Locate the cell with the specified text and output its [X, Y] center coordinate. 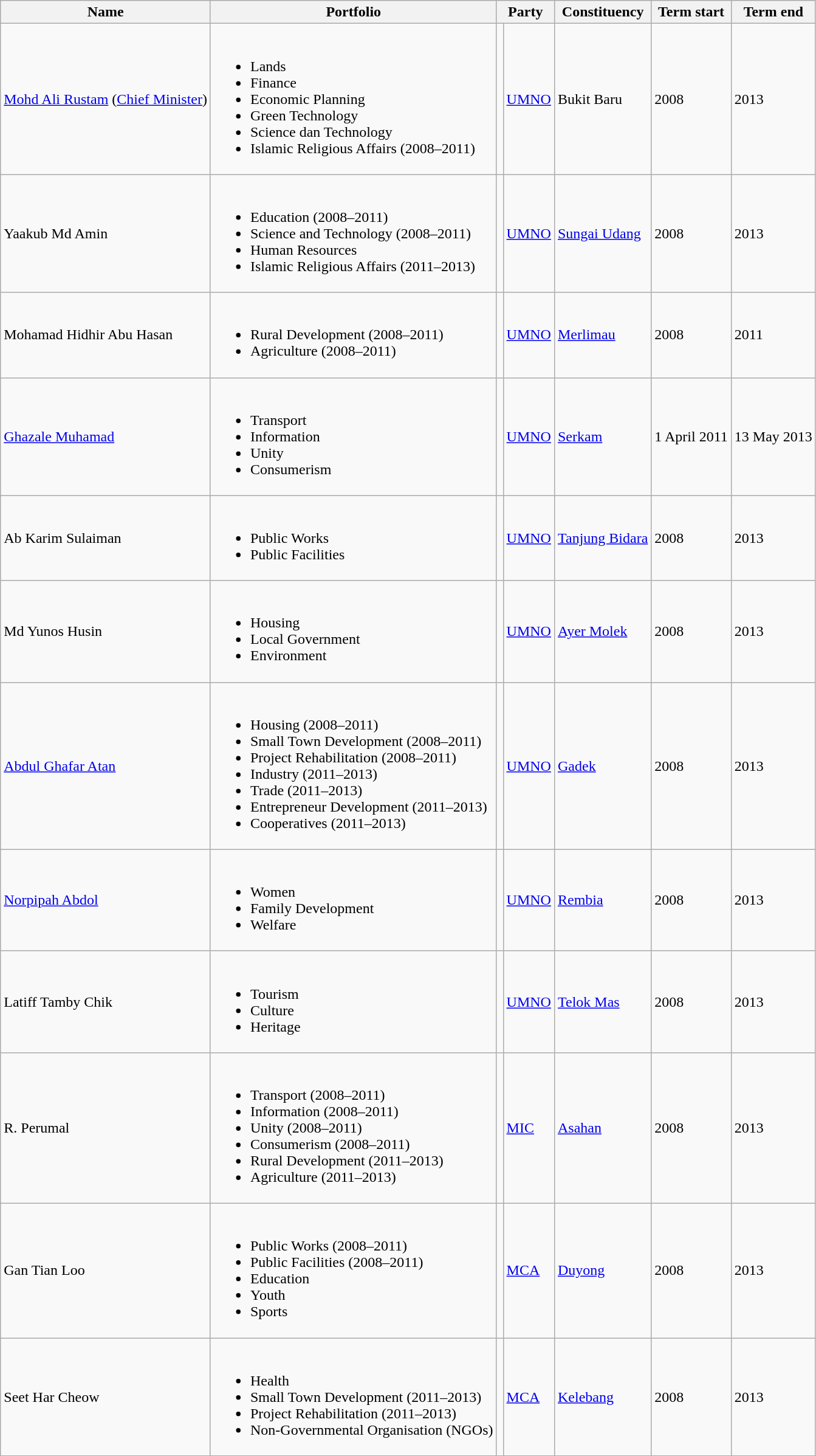
TransportInformationUnityConsumerism [354, 436]
Kelebang [603, 1396]
Abdul Ghafar Atan [106, 766]
Transport (2008–2011)Information (2008–2011)Unity (2008–2011)Consumerism (2008–2011)Rural Development (2011–2013)Agriculture (2011–2013) [354, 1128]
Yaakub Md Amin [106, 233]
Merlimau [603, 335]
Gan Tian Loo [106, 1271]
Telok Mas [603, 1002]
Rural Development (2008–2011)Agriculture (2008–2011) [354, 335]
Public WorksPublic Facilities [354, 538]
Term end [773, 12]
LandsFinanceEconomic PlanningGreen TechnologyScience dan TechnologyIslamic Religious Affairs (2008–2011) [354, 99]
Ab Karim Sulaiman [106, 538]
Ayer Molek [603, 631]
Sungai Udang [603, 233]
Public Works (2008–2011)Public Facilities (2008–2011)EducationYouthSports [354, 1271]
Duyong [603, 1271]
Rembia [603, 900]
HousingLocal GovernmentEnvironment [354, 631]
Asahan [603, 1128]
Norpipah Abdol [106, 900]
Md Yunos Husin [106, 631]
Tanjung Bidara [603, 538]
Seet Har Cheow [106, 1396]
Portfolio [354, 12]
Term start [691, 12]
Mohamad Hidhir Abu Hasan [106, 335]
HealthSmall Town Development (2011–2013)Project Rehabilitation (2011–2013)Non-Governmental Organisation (NGOs) [354, 1396]
Party [525, 12]
Mohd Ali Rustam (Chief Minister) [106, 99]
Gadek [603, 766]
Latiff Tamby Chik [106, 1002]
Education (2008–2011)Science and Technology (2008–2011)Human ResourcesIslamic Religious Affairs (2011–2013) [354, 233]
Serkam [603, 436]
TourismCultureHeritage [354, 1002]
2011 [773, 335]
WomenFamily DevelopmentWelfare [354, 900]
Bukit Baru [603, 99]
Name [106, 12]
Constituency [603, 12]
Ghazale Muhamad [106, 436]
MIC [529, 1128]
1 April 2011 [691, 436]
13 May 2013 [773, 436]
R. Perumal [106, 1128]
